Locate the cell with the specified text and output its (x, y) center coordinate. 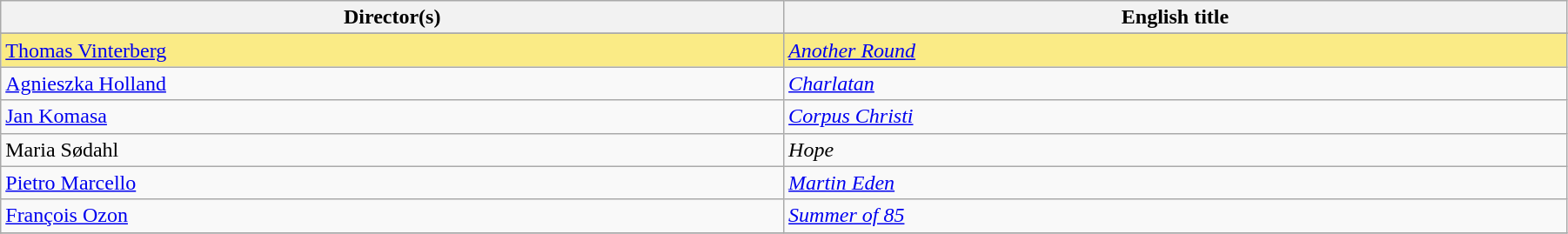
Martin Eden (1176, 183)
Charlatan (1176, 84)
Agnieszka Holland (392, 84)
Another Round (1176, 50)
François Ozon (392, 216)
Maria Sødahl (392, 150)
Corpus Christi (1176, 117)
Jan Komasa (392, 117)
Hope (1176, 150)
English title (1176, 17)
Director(s) (392, 17)
Thomas Vinterberg (392, 50)
Summer of 85 (1176, 216)
Pietro Marcello (392, 183)
